Provide the (X, Y) coordinate of the cell's center where the given text is located.  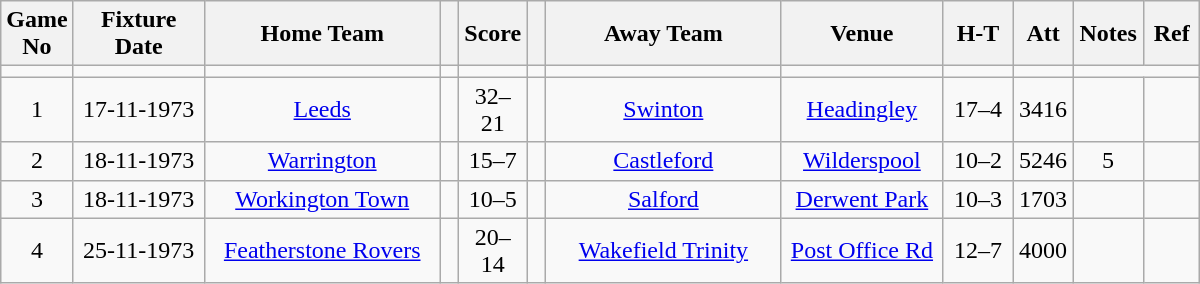
Post Office Rd (862, 250)
12–7 (978, 250)
32–21 (493, 110)
4 (37, 250)
H-T (978, 34)
5 (1108, 161)
Home Team (322, 34)
Warrington (322, 161)
Castleford (663, 161)
1703 (1044, 199)
10–5 (493, 199)
10–3 (978, 199)
15–7 (493, 161)
Wakefield Trinity (663, 250)
Salford (663, 199)
17–4 (978, 110)
Away Team (663, 34)
Notes (1108, 34)
Workington Town (322, 199)
Featherstone Rovers (322, 250)
10–2 (978, 161)
3416 (1044, 110)
Derwent Park (862, 199)
Game No (37, 34)
20–14 (493, 250)
17-11-1973 (138, 110)
Score (493, 34)
Fixture Date (138, 34)
Venue (862, 34)
5246 (1044, 161)
Leeds (322, 110)
2 (37, 161)
1 (37, 110)
3 (37, 199)
Wilderspool (862, 161)
25-11-1973 (138, 250)
Headingley (862, 110)
Att (1044, 34)
4000 (1044, 250)
Swinton (663, 110)
Ref (1172, 34)
